Search for the cell housing the specified text and yield its [x, y] center coordinate. 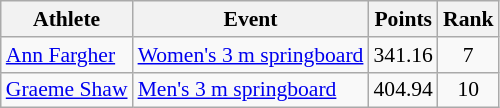
404.94 [402, 90]
Women's 3 m springboard [251, 55]
341.16 [402, 55]
Event [251, 19]
Athlete [67, 19]
7 [468, 55]
Rank [468, 19]
Points [402, 19]
10 [468, 90]
Men's 3 m springboard [251, 90]
Graeme Shaw [67, 90]
Ann Fargher [67, 55]
